Detect which cell encompasses the target text, then output its [X, Y] center coordinate. 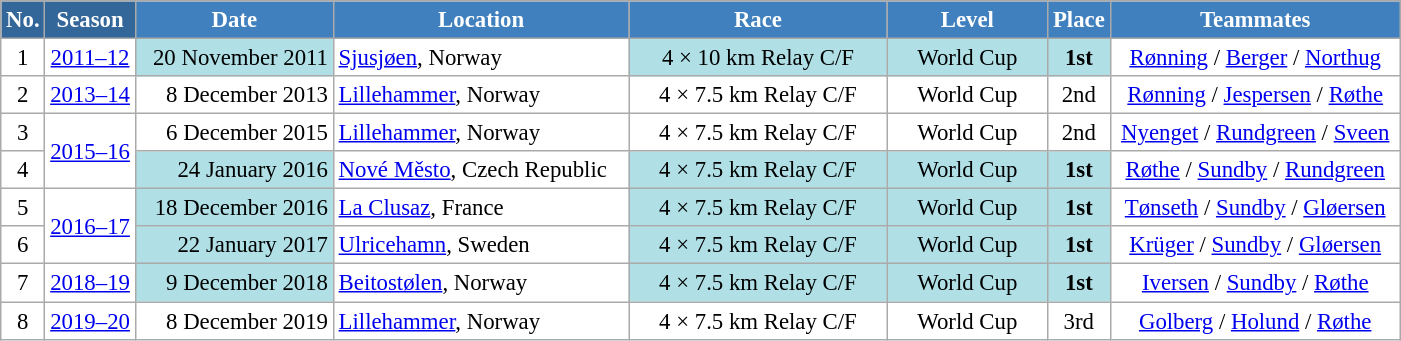
Iversen / Sundby / Røthe [1255, 283]
Krüger / Sundby / Gløersen [1255, 245]
2013–14 [90, 95]
2015–16 [90, 152]
Beitostølen, Norway [481, 283]
24 January 2016 [234, 170]
Nyenget / Rundgreen / Sveen [1255, 133]
Nové Město, Czech Republic [481, 170]
6 [23, 245]
Tønseth / Sundby / Gløersen [1255, 208]
Season [90, 20]
2011–12 [90, 58]
Sjusjøen, Norway [481, 58]
2018–19 [90, 283]
2019–20 [90, 321]
22 January 2017 [234, 245]
20 November 2011 [234, 58]
3rd [1079, 321]
Rønning / Berger / Northug [1255, 58]
8 December 2013 [234, 95]
4 [23, 170]
Røthe / Sundby / Rundgreen [1255, 170]
2016–17 [90, 226]
Place [1079, 20]
6 December 2015 [234, 133]
4 × 10 km Relay C/F [758, 58]
Ulricehamn, Sweden [481, 245]
Location [481, 20]
8 [23, 321]
Teammates [1255, 20]
1 [23, 58]
5 [23, 208]
No. [23, 20]
3 [23, 133]
Level [968, 20]
18 December 2016 [234, 208]
La Clusaz, France [481, 208]
9 December 2018 [234, 283]
8 December 2019 [234, 321]
7 [23, 283]
Golberg / Holund / Røthe [1255, 321]
2 [23, 95]
Date [234, 20]
Rønning / Jespersen / Røthe [1255, 95]
Race [758, 20]
